Extract the [X, Y] coordinate from the center of the cell holding the provided text.  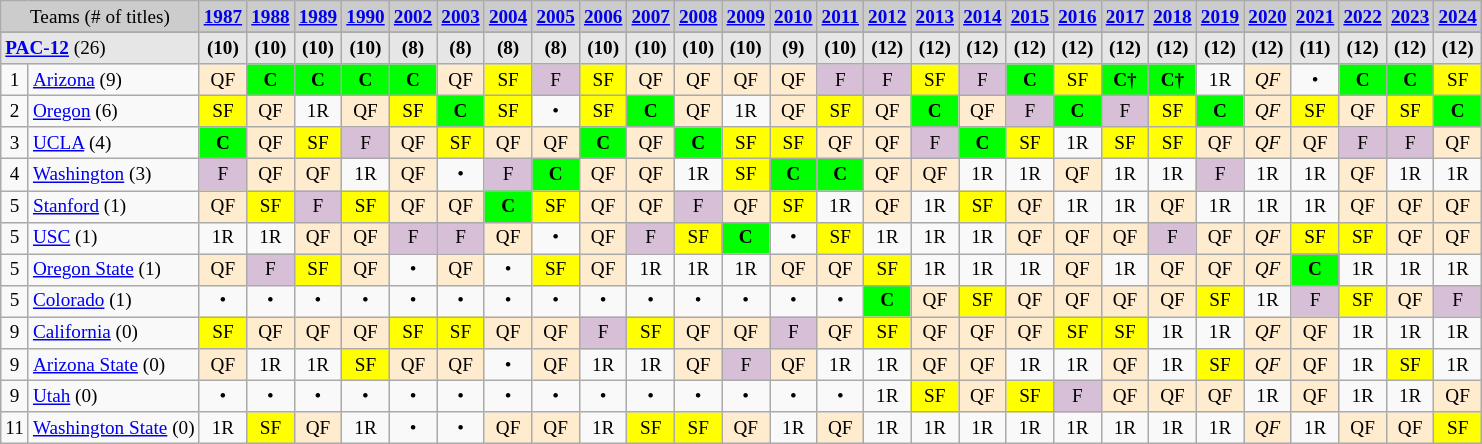
(11) [1315, 48]
2006 [603, 17]
Arizona (9) [114, 80]
1 [15, 80]
Teams (# of titles) [100, 17]
2009 [746, 17]
2010 [794, 17]
2 [15, 111]
2020 [1268, 17]
2017 [1125, 17]
USC (1) [114, 238]
2013 [935, 17]
Utah (0) [114, 396]
2011 [840, 17]
2005 [556, 17]
2016 [1078, 17]
2018 [1173, 17]
2002 [413, 17]
UCLA (4) [114, 143]
2012 [888, 17]
PAC-12 (26) [100, 48]
2021 [1315, 17]
Arizona State (0) [114, 365]
2003 [461, 17]
2004 [508, 17]
Stanford (1) [114, 206]
1989 [318, 17]
Oregon State (1) [114, 270]
1988 [271, 17]
Washington (3) [114, 175]
2024 [1458, 17]
2007 [651, 17]
2008 [698, 17]
1987 [223, 17]
2022 [1363, 17]
Colorado (1) [114, 301]
1990 [366, 17]
2023 [1410, 17]
3 [15, 143]
Oregon (6) [114, 111]
2014 [983, 17]
2019 [1220, 17]
4 [15, 175]
2015 [1030, 17]
Washington State (0) [114, 428]
(9) [794, 48]
California (0) [114, 333]
11 [15, 428]
